From the cell containing the given text, extract its center point as (X, Y) coordinate. 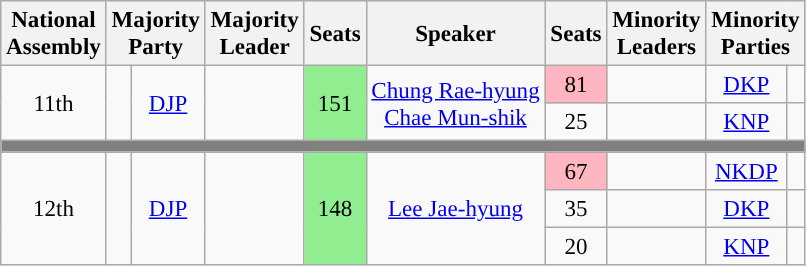
12th (54, 208)
20 (576, 246)
NKDP (746, 171)
MajorityLeader (254, 34)
148 (335, 208)
MinorityLeaders (656, 34)
11th (54, 104)
35 (576, 209)
NationalAssembly (54, 34)
151 (335, 104)
25 (576, 122)
MajorityParty (156, 34)
81 (576, 85)
Lee Jae-hyung (456, 208)
67 (576, 171)
MinorityParties (756, 34)
Chung Rae-hyung Chae Mun-shik (456, 104)
Speaker (456, 34)
